Pinpoint the cell where the given text exists, returning its (x, y) midpoint coordinate. 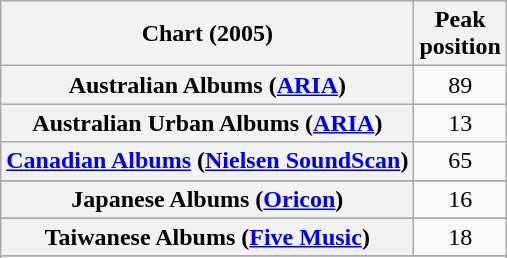
18 (460, 237)
Australian Urban Albums (ARIA) (208, 123)
Peakposition (460, 34)
65 (460, 161)
Japanese Albums (Oricon) (208, 199)
Taiwanese Albums (Five Music) (208, 237)
Canadian Albums (Nielsen SoundScan) (208, 161)
13 (460, 123)
16 (460, 199)
Australian Albums (ARIA) (208, 85)
Chart (2005) (208, 34)
89 (460, 85)
